Identify which cell holds the provided text, then report its [X, Y] central coordinate. 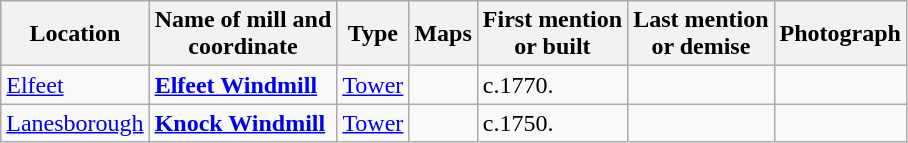
c.1750. [552, 123]
Elfeet [75, 85]
Elfeet Windmill [243, 85]
Maps [443, 34]
Type [373, 34]
Location [75, 34]
Name of mill andcoordinate [243, 34]
Last mention or demise [701, 34]
Lanesborough [75, 123]
Knock Windmill [243, 123]
First mentionor built [552, 34]
Photograph [840, 34]
c.1770. [552, 85]
